Scan for the cell matching the given text and deliver its [x, y] coordinate at center. 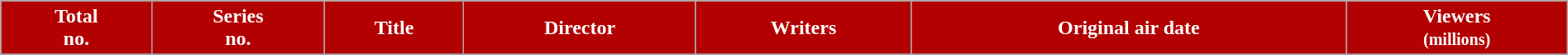
Original air date [1129, 28]
Writers [804, 28]
Viewers(millions) [1457, 28]
Title [394, 28]
Seriesno. [238, 28]
Director [580, 28]
Totalno. [76, 28]
